Return (x, y) of the center of cell containing provided text 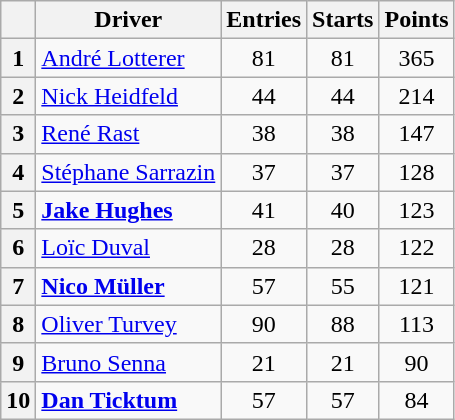
41 (264, 210)
7 (18, 286)
Dan Ticktum (128, 400)
Loïc Duval (128, 248)
Stéphane Sarrazin (128, 172)
Entries (264, 20)
4 (18, 172)
René Rast (128, 134)
121 (416, 286)
113 (416, 324)
365 (416, 58)
123 (416, 210)
Bruno Senna (128, 362)
Jake Hughes (128, 210)
2 (18, 96)
10 (18, 400)
Driver (128, 20)
40 (343, 210)
122 (416, 248)
5 (18, 210)
Oliver Turvey (128, 324)
214 (416, 96)
147 (416, 134)
55 (343, 286)
1 (18, 58)
3 (18, 134)
Nick Heidfeld (128, 96)
9 (18, 362)
Starts (343, 20)
Nico Müller (128, 286)
128 (416, 172)
88 (343, 324)
6 (18, 248)
84 (416, 400)
André Lotterer (128, 58)
Points (416, 20)
8 (18, 324)
